Scan for the cell matching the given text and deliver its (X, Y) coordinate at center. 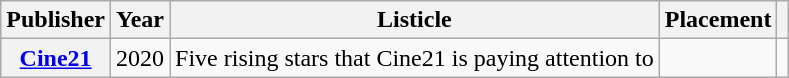
Listicle (415, 20)
2020 (140, 58)
Publisher (56, 20)
Year (140, 20)
Five rising stars that Cine21 is paying attention to (415, 58)
Placement (718, 20)
Cine21 (56, 58)
